Scan for the cell matching the given text and deliver its (X, Y) coordinate at center. 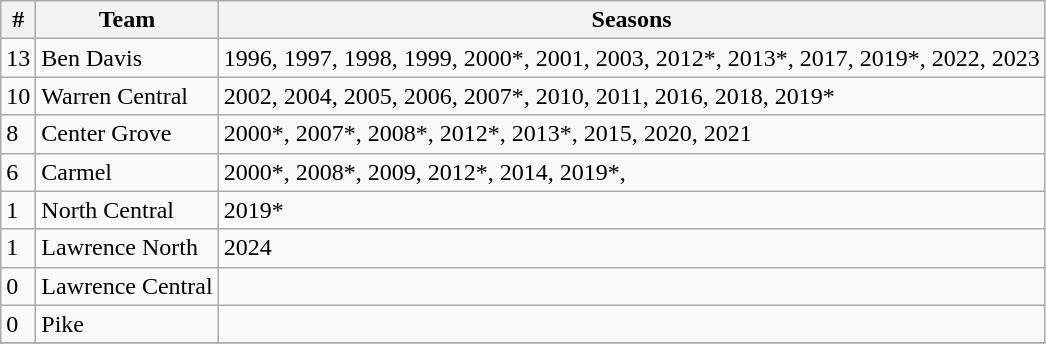
North Central (127, 210)
# (18, 20)
Team (127, 20)
2002, 2004, 2005, 2006, 2007*, 2010, 2011, 2016, 2018, 2019* (632, 96)
8 (18, 134)
2000*, 2007*, 2008*, 2012*, 2013*, 2015, 2020, 2021 (632, 134)
1996, 1997, 1998, 1999, 2000*, 2001, 2003, 2012*, 2013*, 2017, 2019*, 2022, 2023 (632, 58)
Warren Central (127, 96)
Pike (127, 324)
2000*, 2008*, 2009, 2012*, 2014, 2019*, (632, 172)
Seasons (632, 20)
10 (18, 96)
Carmel (127, 172)
Center Grove (127, 134)
Lawrence North (127, 248)
2019* (632, 210)
Lawrence Central (127, 286)
6 (18, 172)
13 (18, 58)
Ben Davis (127, 58)
2024 (632, 248)
